Return (X, Y) of the center of cell containing provided text 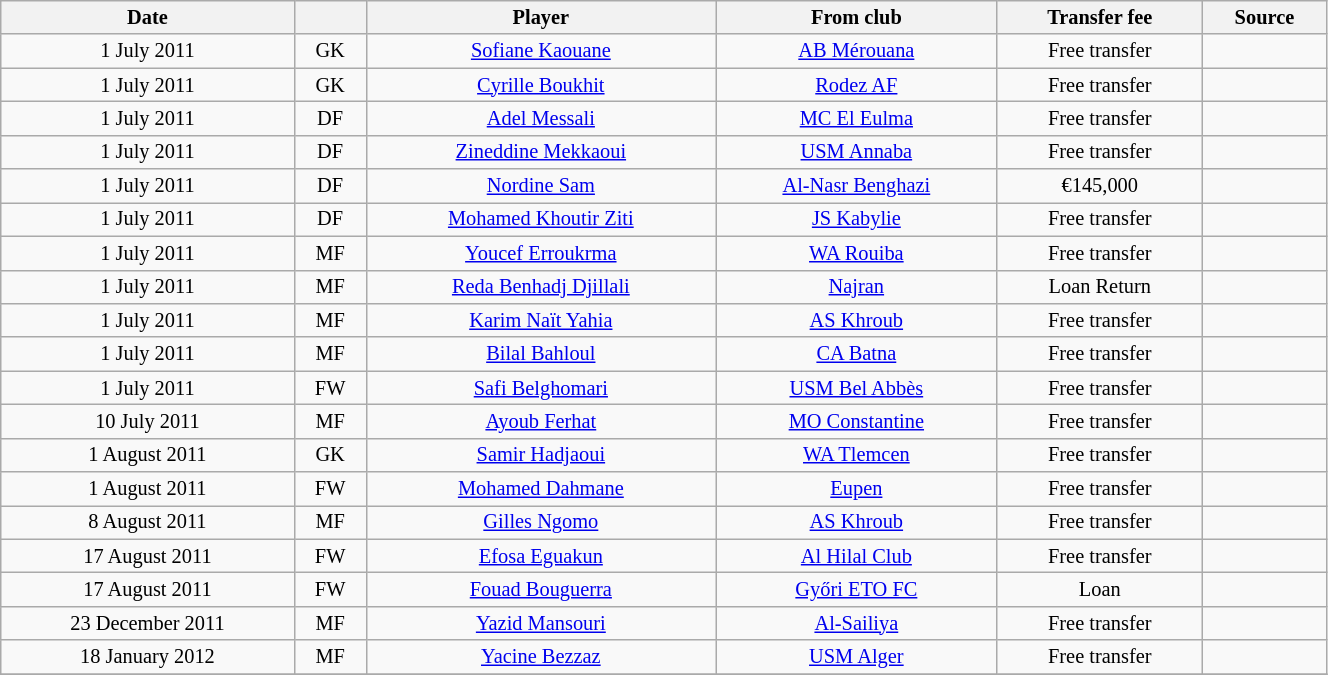
8 August 2011 (148, 522)
18 January 2012 (148, 657)
Al-Nasr Benghazi (857, 186)
Loan Return (1100, 287)
Samir Hadjaoui (540, 455)
Győri ETO FC (857, 589)
Reda Benhadj Djillali (540, 287)
AB Mérouana (857, 51)
Date (148, 17)
CA Batna (857, 354)
Yacine Bezzaz (540, 657)
Loan (1100, 589)
€145,000 (1100, 186)
Mohamed Dahmane (540, 489)
MO Constantine (857, 421)
Karim Naït Yahia (540, 320)
USM Bel Abbès (857, 388)
Al-Sailiya (857, 623)
WA Rouiba (857, 253)
Adel Messali (540, 118)
Sofiane Kaouane (540, 51)
USM Annaba (857, 152)
Fouad Bouguerra (540, 589)
Efosa Eguakun (540, 556)
Eupen (857, 489)
Nordine Sam (540, 186)
Bilal Bahloul (540, 354)
Transfer fee (1100, 17)
Mohamed Khoutir Ziti (540, 219)
Zineddine Mekkaoui (540, 152)
MC El Eulma (857, 118)
Rodez AF (857, 85)
Source (1264, 17)
Al Hilal Club (857, 556)
JS Kabylie (857, 219)
Cyrille Boukhit (540, 85)
Safi Belghomari (540, 388)
10 July 2011 (148, 421)
Player (540, 17)
Yazid Mansouri (540, 623)
Gilles Ngomo (540, 522)
From club (857, 17)
23 December 2011 (148, 623)
USM Alger (857, 657)
WA Tlemcen (857, 455)
Youcef Erroukrma (540, 253)
Ayoub Ferhat (540, 421)
Najran (857, 287)
